Capture the cell that displays the provided text and extract its (x, y) central coordinate. 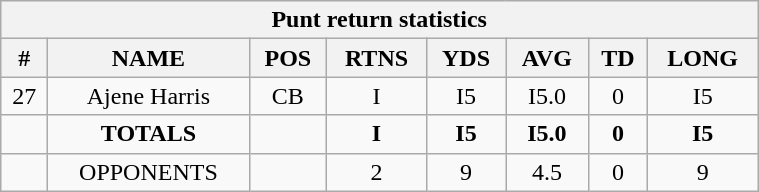
Punt return statistics (380, 20)
2 (377, 172)
TD (618, 58)
POS (288, 58)
LONG (703, 58)
TOTALS (148, 134)
27 (24, 96)
NAME (148, 58)
AVG (547, 58)
RTNS (377, 58)
OPPONENTS (148, 172)
Ajene Harris (148, 96)
YDS (466, 58)
# (24, 58)
CB (288, 96)
4.5 (547, 172)
